Find where the given text appears and provide that cell's center as (x, y) coordinate. 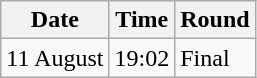
Round (215, 20)
19:02 (142, 58)
Final (215, 58)
Date (55, 20)
11 August (55, 58)
Time (142, 20)
